Detect which cell encompasses the target text, then output its [X, Y] center coordinate. 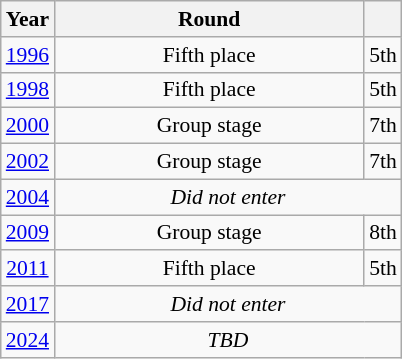
Round [209, 19]
1996 [28, 55]
2017 [28, 304]
8th [383, 233]
2024 [28, 340]
2004 [28, 197]
TBD [228, 340]
1998 [28, 90]
2011 [28, 269]
2002 [28, 162]
2009 [28, 233]
2000 [28, 126]
Year [28, 19]
